Return (X, Y) of the center of cell containing provided text 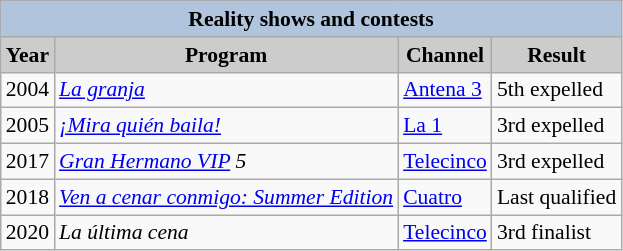
Result (556, 55)
Gran Hermano VIP 5 (226, 162)
Reality shows and contests (312, 19)
2018 (28, 197)
Channel (445, 55)
Antena 3 (445, 90)
La 1 (445, 126)
2005 (28, 126)
2017 (28, 162)
¡Mira quién baila! (226, 126)
Ven a cenar conmigo: Summer Edition (226, 197)
Last qualified (556, 197)
Program (226, 55)
La granja (226, 90)
5th expelled (556, 90)
Cuatro (445, 197)
2004 (28, 90)
La última cena (226, 233)
2020 (28, 233)
3rd finalist (556, 233)
Year (28, 55)
